Return the (x, y) coordinate for the center point of the cell that contains the specified text.  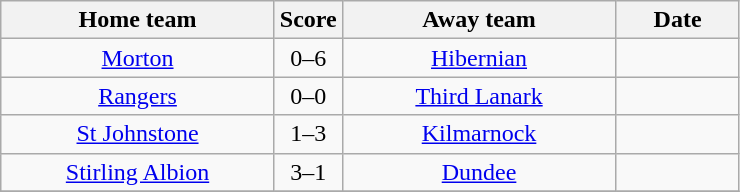
Home team (138, 20)
Kilmarnock (479, 134)
Away team (479, 20)
Third Lanark (479, 96)
Hibernian (479, 58)
Score (308, 20)
Date (678, 20)
0–6 (308, 58)
Dundee (479, 172)
Morton (138, 58)
Rangers (138, 96)
Stirling Albion (138, 172)
0–0 (308, 96)
St Johnstone (138, 134)
3–1 (308, 172)
1–3 (308, 134)
